Search for the cell housing the specified text and yield its [x, y] center coordinate. 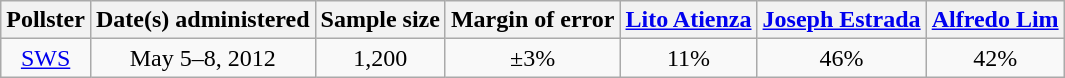
11% [688, 58]
Margin of error [532, 20]
1,200 [380, 58]
42% [995, 58]
SWS [46, 58]
Date(s) administered [202, 20]
Lito Atienza [688, 20]
Sample size [380, 20]
46% [842, 58]
±3% [532, 58]
May 5–8, 2012 [202, 58]
Joseph Estrada [842, 20]
Pollster [46, 20]
Alfredo Lim [995, 20]
